Find where the given text appears and provide that cell's center as [X, Y] coordinate. 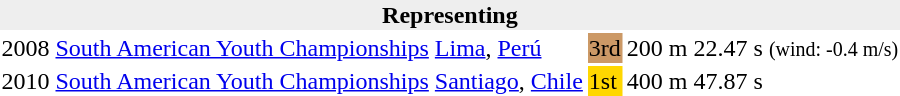
3rd [604, 48]
400 m [657, 81]
Lima, Perú [508, 48]
22.47 s (wind: -0.4 m/s) [796, 48]
2010 [26, 81]
2008 [26, 48]
200 m [657, 48]
Representing [450, 15]
1st [604, 81]
47.87 s [796, 81]
Santiago, Chile [508, 81]
